Scan for the cell matching the given text and deliver its (X, Y) coordinate at center. 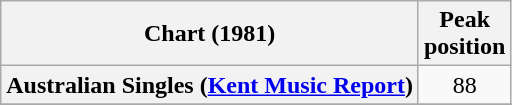
88 (464, 85)
Peakposition (464, 34)
Australian Singles (Kent Music Report) (210, 85)
Chart (1981) (210, 34)
